Capture the cell that displays the provided text and extract its (x, y) central coordinate. 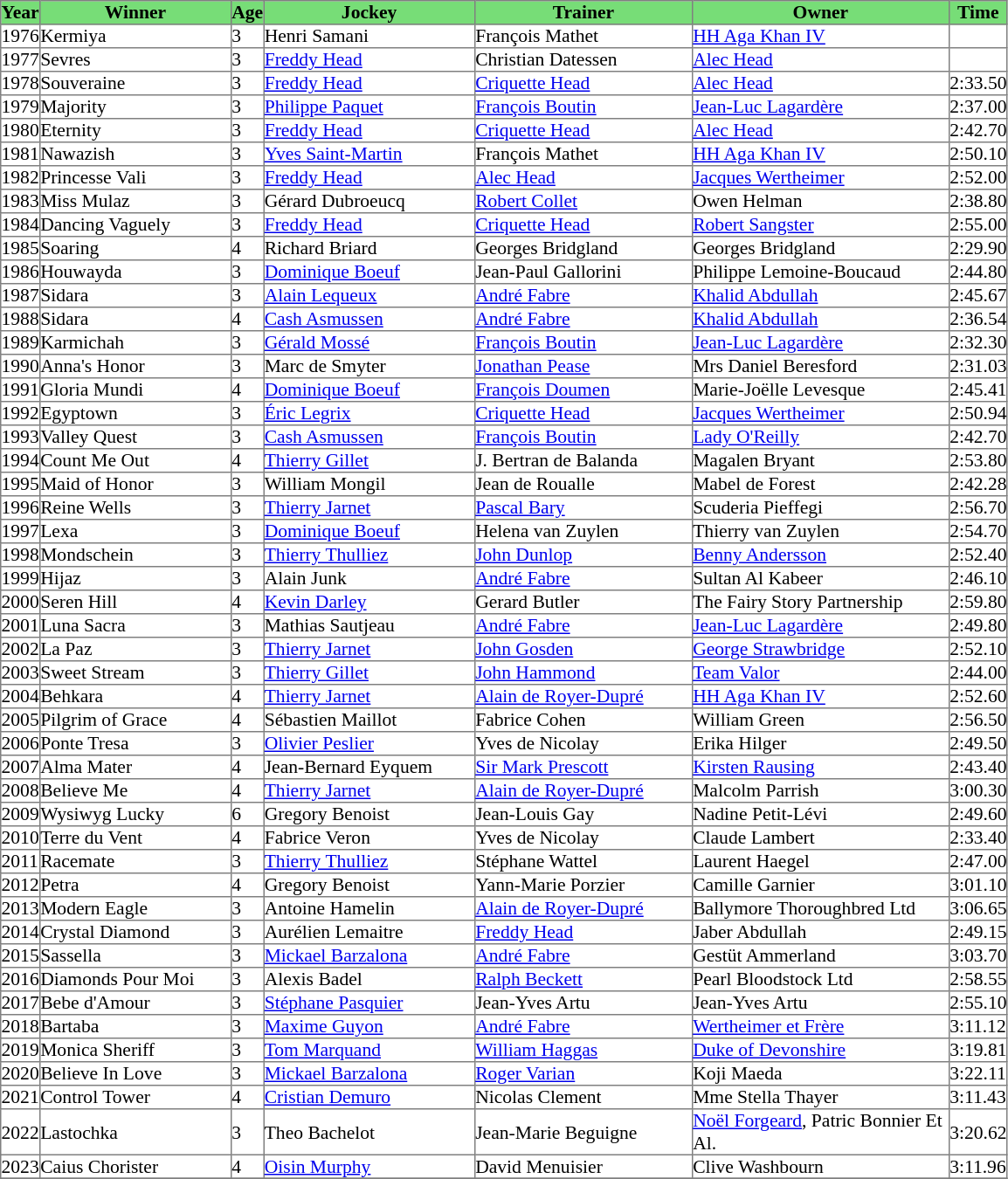
John Hammond (583, 672)
1977 (21, 59)
Modern Eagle (135, 908)
1976 (21, 37)
Luna Sacra (135, 625)
Count Me Out (135, 461)
Crystal Diamond (135, 933)
2009 (21, 814)
William Mongil (369, 484)
Racemate (135, 861)
2:44.80 (978, 272)
2013 (21, 908)
Reine Wells (135, 508)
Claude Lambert (820, 838)
Sir Mark Prescott (583, 767)
Clive Washbourn (820, 1167)
2015 (21, 955)
Benny Andersson (820, 555)
1982 (21, 178)
Mrs Daniel Beresford (820, 367)
Nicolas Clement (583, 1097)
Gérald Mossé (369, 342)
Control Tower (135, 1097)
2:44.00 (978, 672)
Jockey (369, 12)
1981 (21, 154)
Helena van Zuylen (583, 531)
Sevres (135, 59)
2:50.94 (978, 414)
2012 (21, 886)
The Fairy Story Partnership (820, 603)
Jean-Bernard Eyquem (369, 767)
Lastochka (135, 1132)
2:31.03 (978, 367)
1999 (21, 578)
Pascal Bary (583, 508)
Trainer (583, 12)
Terre du Vent (135, 838)
2019 (21, 1050)
Jean-Marie Beguigne (583, 1132)
Miss Mulaz (135, 201)
Kevin Darley (369, 603)
Nadine Petit-Lévi (820, 814)
Caius Chorister (135, 1167)
1978 (21, 84)
2021 (21, 1097)
2:52.60 (978, 697)
Anna's Honor (135, 367)
1996 (21, 508)
Noël Forgeard, Patric Bonnier Et Al. (820, 1132)
Kermiya (135, 37)
Princesse Vali (135, 178)
Majority (135, 107)
Houwayda (135, 272)
Theo Bachelot (369, 1132)
1994 (21, 461)
3:11.12 (978, 1027)
Cristian Demuro (369, 1097)
Age (246, 12)
Duke of Devonshire (820, 1050)
1993 (21, 437)
2001 (21, 625)
Alexis Badel (369, 980)
1992 (21, 414)
Alain Lequeux (369, 295)
Monica Sheriff (135, 1050)
Mme Stella Thayer (820, 1097)
2:55.00 (978, 225)
2:58.55 (978, 980)
Sweet Stream (135, 672)
Alma Mater (135, 767)
1986 (21, 272)
Oisin Murphy (369, 1167)
George Strawbridge (820, 650)
2:45.41 (978, 390)
2008 (21, 791)
1984 (21, 225)
2007 (21, 767)
2:52.10 (978, 650)
Egyptown (135, 414)
Marc de Smyter (369, 367)
2:52.40 (978, 555)
Wertheimer et Frère (820, 1027)
2:49.15 (978, 933)
2:32.30 (978, 342)
William Green (820, 720)
Stéphane Pasquier (369, 1003)
2011 (21, 861)
Believe Me (135, 791)
Stéphane Wattel (583, 861)
2006 (21, 744)
Maxime Guyon (369, 1027)
Marie-Joëlle Levesque (820, 390)
1987 (21, 295)
William Haggas (583, 1050)
2004 (21, 697)
Jaber Abdullah (820, 933)
2:53.80 (978, 461)
Christian Datessen (583, 59)
2:43.40 (978, 767)
Malcolm Parrish (820, 791)
Yann-Marie Porzier (583, 886)
1995 (21, 484)
Sultan Al Kabeer (820, 578)
Magalen Bryant (820, 461)
1979 (21, 107)
2:37.00 (978, 107)
2023 (21, 1167)
Philippe Lemoine-Boucaud (820, 272)
Lexa (135, 531)
2:33.40 (978, 838)
2000 (21, 603)
Wysiwyg Lucky (135, 814)
Jean-Paul Gallorini (583, 272)
2002 (21, 650)
Pearl Bloodstock Ltd (820, 980)
3:01.10 (978, 886)
Yves Saint-Martin (369, 154)
2:59.80 (978, 603)
Diamonds Pour Moi (135, 980)
2017 (21, 1003)
2:36.54 (978, 320)
Scuderia Pieffegi (820, 508)
John Gosden (583, 650)
Year (21, 12)
2:33.50 (978, 84)
3:20.62 (978, 1132)
Gérard Dubroeucq (369, 201)
3:11.43 (978, 1097)
2:56.70 (978, 508)
1991 (21, 390)
2:29.90 (978, 248)
Mathias Sautjeau (369, 625)
2:49.60 (978, 814)
2:52.00 (978, 178)
2:47.00 (978, 861)
3:06.65 (978, 908)
Alain Junk (369, 578)
Fabrice Veron (369, 838)
John Dunlop (583, 555)
3:00.30 (978, 791)
Dancing Vaguely (135, 225)
Believe In Love (135, 1074)
1989 (21, 342)
Ballymore Thoroughbred Ltd (820, 908)
Camille Garnier (820, 886)
Richard Briard (369, 248)
Sébastien Maillot (369, 720)
Kirsten Rausing (820, 767)
2:42.28 (978, 484)
Ralph Beckett (583, 980)
Hijaz (135, 578)
Antoine Hamelin (369, 908)
Roger Varian (583, 1074)
Robert Sangster (820, 225)
Koji Maeda (820, 1074)
1998 (21, 555)
2:56.50 (978, 720)
Erika Hilger (820, 744)
2:45.67 (978, 295)
Maid of Honor (135, 484)
Thierry van Zuylen (820, 531)
Laurent Haegel (820, 861)
Jean-Louis Gay (583, 814)
3:03.70 (978, 955)
David Menuisier (583, 1167)
François Doumen (583, 390)
Owner (820, 12)
Mondschein (135, 555)
2:38.80 (978, 201)
Karmichah (135, 342)
Gestüt Ammerland (820, 955)
Pilgrim of Grace (135, 720)
Mabel de Forest (820, 484)
2020 (21, 1074)
Olivier Peslier (369, 744)
J. Bertran de Balanda (583, 461)
Sassella (135, 955)
Soaring (135, 248)
2022 (21, 1132)
1997 (21, 531)
Gerard Butler (583, 603)
Team Valor (820, 672)
2:55.10 (978, 1003)
Philippe Paquet (369, 107)
Eternity (135, 131)
Valley Quest (135, 437)
3:22.11 (978, 1074)
2005 (21, 720)
Éric Legrix (369, 414)
Winner (135, 12)
1980 (21, 131)
La Paz (135, 650)
1983 (21, 201)
Souveraine (135, 84)
Aurélien Lemaitre (369, 933)
2:49.50 (978, 744)
2:54.70 (978, 531)
Seren Hill (135, 603)
Gloria Mundi (135, 390)
Robert Collet (583, 201)
Jean de Roualle (583, 484)
6 (246, 814)
Fabrice Cohen (583, 720)
Jonathan Pease (583, 367)
2010 (21, 838)
Henri Samani (369, 37)
Petra (135, 886)
2018 (21, 1027)
1988 (21, 320)
Tom Marquand (369, 1050)
2003 (21, 672)
Behkara (135, 697)
2016 (21, 980)
Nawazish (135, 154)
3:11.96 (978, 1167)
Time (978, 12)
2014 (21, 933)
3:19.81 (978, 1050)
Lady O'Reilly (820, 437)
Bebe d'Amour (135, 1003)
Owen Helman (820, 201)
Ponte Tresa (135, 744)
2:50.10 (978, 154)
1990 (21, 367)
2:46.10 (978, 578)
Bartaba (135, 1027)
2:49.80 (978, 625)
1985 (21, 248)
